Capture the cell that displays the provided text and extract its (x, y) central coordinate. 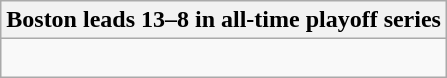
Boston leads 13–8 in all-time playoff series (224, 20)
